Find where the given text appears and provide that cell's center as [X, Y] coordinate. 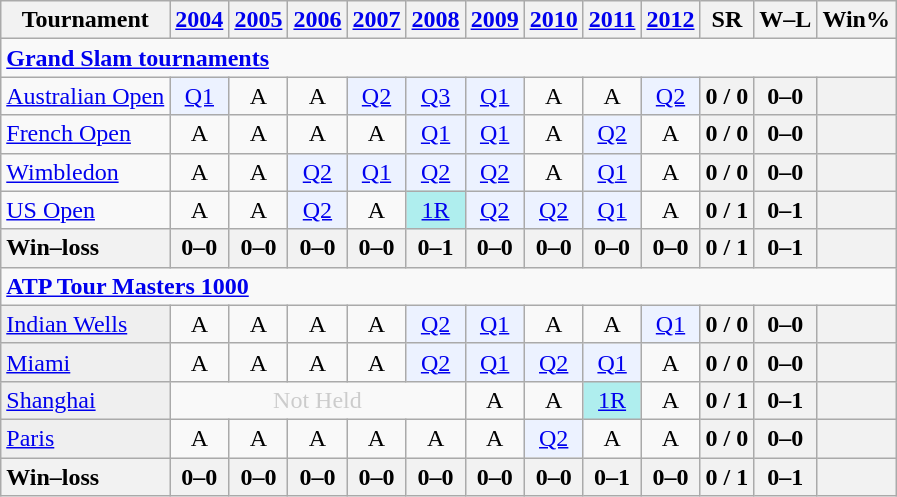
2009 [494, 20]
French Open [86, 134]
Wimbledon [86, 172]
2008 [436, 20]
Paris [86, 438]
2011 [612, 20]
2005 [258, 20]
Australian Open [86, 96]
Indian Wells [86, 324]
Shanghai [86, 400]
2012 [670, 20]
2007 [376, 20]
US Open [86, 210]
Not Held [318, 400]
2010 [554, 20]
2004 [200, 20]
2006 [318, 20]
SR [727, 20]
Q3 [436, 96]
ATP Tour Masters 1000 [448, 286]
Tournament [86, 20]
Miami [86, 362]
Win% [856, 20]
W–L [786, 20]
Grand Slam tournaments [448, 58]
